Locate the cell with the specified text and output its [X, Y] center coordinate. 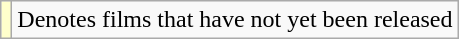
Denotes films that have not yet been released [235, 20]
